Provide the [X, Y] coordinate of the cell's center where the given text is located.  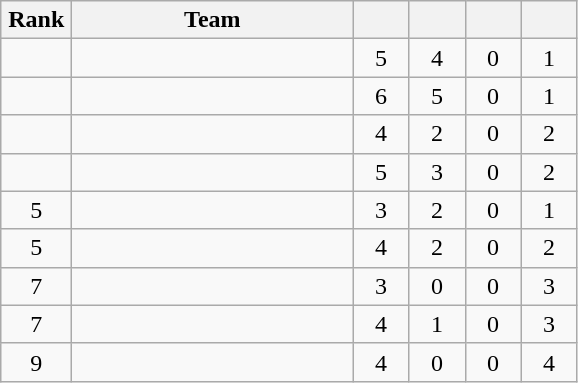
Team [212, 20]
Rank [36, 20]
6 [381, 96]
9 [36, 362]
